Pinpoint the cell where the given text exists, returning its (X, Y) midpoint coordinate. 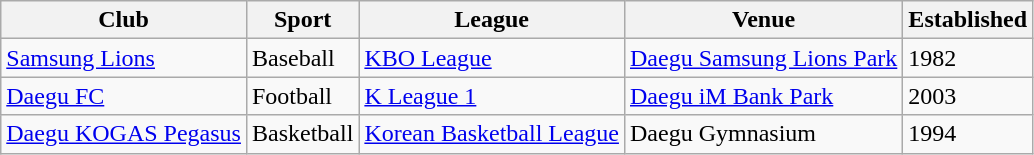
Venue (763, 20)
Baseball (302, 58)
1982 (968, 58)
League (492, 20)
Established (968, 20)
Club (124, 20)
Basketball (302, 134)
Korean Basketball League (492, 134)
KBO League (492, 58)
K League 1 (492, 96)
Samsung Lions (124, 58)
2003 (968, 96)
Daegu Samsung Lions Park (763, 58)
Daegu Gymnasium (763, 134)
Daegu KOGAS Pegasus (124, 134)
Football (302, 96)
1994 (968, 134)
Daegu FC (124, 96)
Daegu iM Bank Park (763, 96)
Sport (302, 20)
